Provide the (X, Y) coordinate of the cell's center where the given text is located.  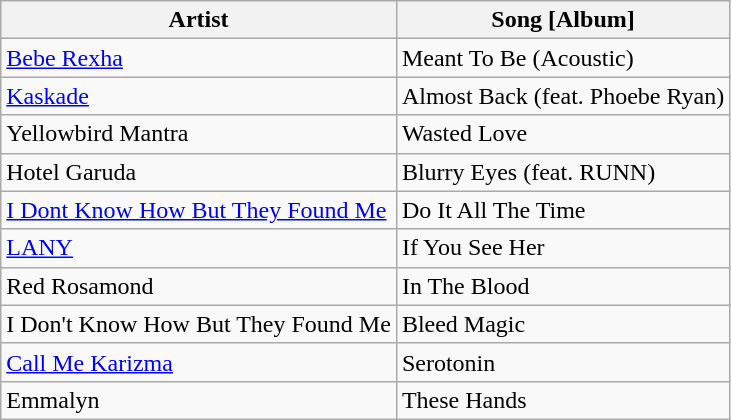
Song [Album] (562, 20)
If You See Her (562, 248)
Wasted Love (562, 134)
I Dont Know How But They Found Me (199, 210)
LANY (199, 248)
Kaskade (199, 96)
Blurry Eyes (feat. RUNN) (562, 172)
Bleed Magic (562, 324)
Meant To Be (Acoustic) (562, 58)
I Don't Know How But They Found Me (199, 324)
In The Blood (562, 286)
These Hands (562, 400)
Serotonin (562, 362)
Yellowbird Mantra (199, 134)
Emmalyn (199, 400)
Do It All The Time (562, 210)
Call Me Karizma (199, 362)
Almost Back (feat. Phoebe Ryan) (562, 96)
Red Rosamond (199, 286)
Artist (199, 20)
Bebe Rexha (199, 58)
Hotel Garuda (199, 172)
